For the text-containing cell, return its midpoint in (x, y) coordinate format. 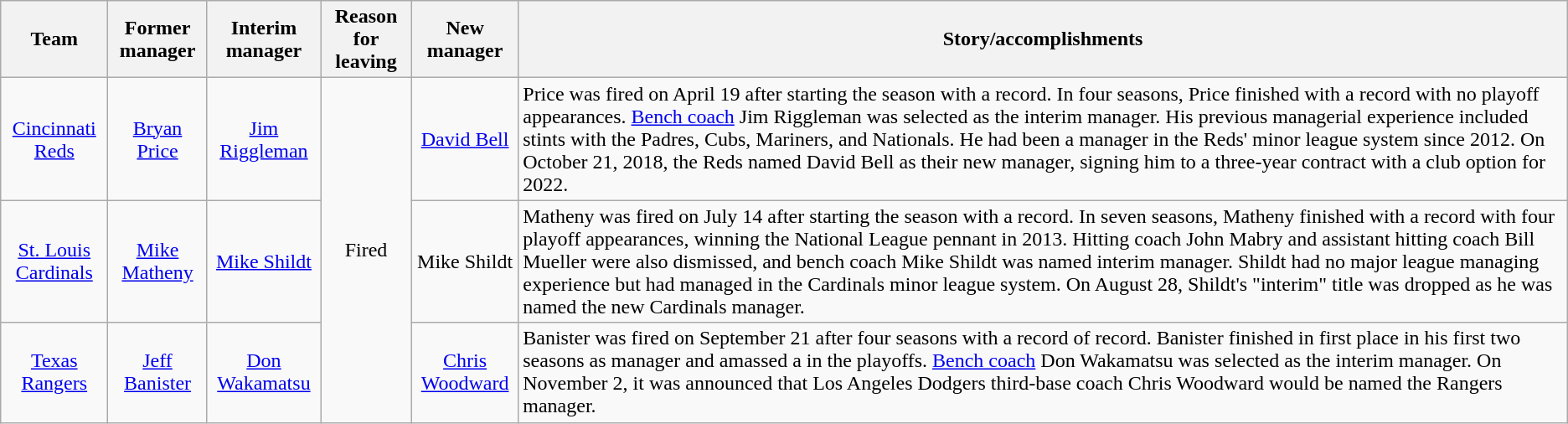
Former manager (157, 39)
Interim manager (263, 39)
Don Wakamatsu (263, 372)
St. Louis Cardinals (54, 261)
Mike Matheny (157, 261)
Jeff Banister (157, 372)
Jim Riggleman (263, 139)
Story/accomplishments (1043, 39)
Fired (367, 250)
Chris Woodward (464, 372)
Texas Rangers (54, 372)
Cincinnati Reds (54, 139)
New manager (464, 39)
Team (54, 39)
Bryan Price (157, 139)
Reason for leaving (367, 39)
David Bell (464, 139)
